Capture the cell that displays the provided text and extract its (X, Y) central coordinate. 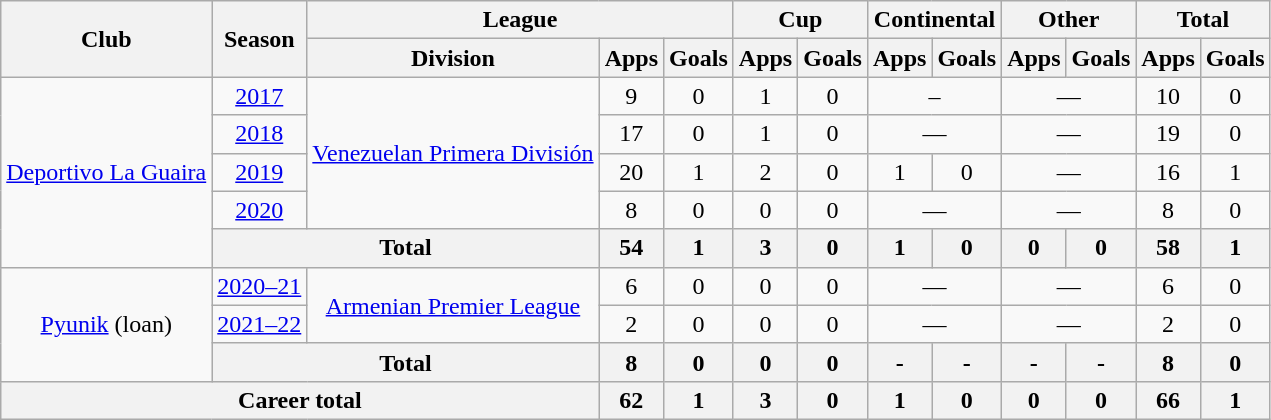
16 (1168, 172)
2021–22 (260, 324)
2018 (260, 134)
2020 (260, 210)
58 (1168, 248)
League (520, 20)
Career total (300, 400)
2019 (260, 172)
Other (1069, 20)
19 (1168, 134)
Cup (800, 20)
10 (1168, 96)
Pyunik (loan) (106, 324)
Club (106, 39)
9 (631, 96)
54 (631, 248)
2017 (260, 96)
Continental (934, 20)
– (934, 96)
Deportivo La Guaira (106, 172)
Venezuelan Primera División (453, 153)
Division (453, 58)
62 (631, 400)
Season (260, 39)
66 (1168, 400)
20 (631, 172)
17 (631, 134)
Armenian Premier League (453, 305)
2020–21 (260, 286)
